Return the [x, y] coordinate for the center point of the cell that contains the specified text.  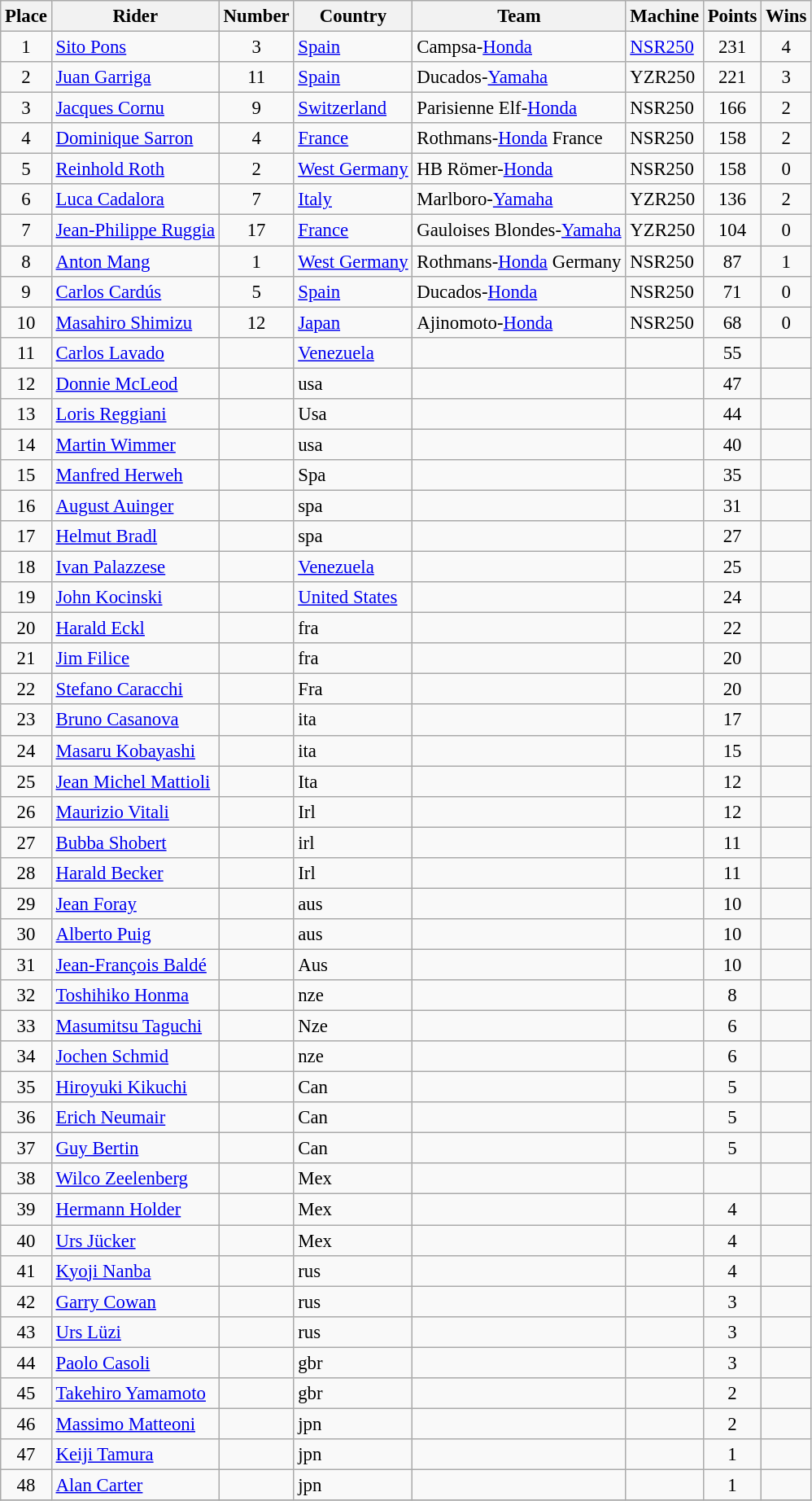
16 [26, 505]
Sito Pons [135, 47]
23 [26, 720]
221 [732, 77]
Luca Cadalora [135, 199]
Keiji Tamura [135, 1455]
Jacques Cornu [135, 108]
Parisienne Elf-Honda [519, 108]
Urs Jücker [135, 1241]
Gauloises Blondes-Yamaha [519, 230]
Wilco Zeelenberg [135, 1179]
Rothmans-Honda France [519, 138]
29 [26, 904]
Campsa-Honda [519, 47]
Kyoji Nanba [135, 1271]
Massimo Matteoni [135, 1424]
Dominique Sarron [135, 138]
Stefano Caracchi [135, 689]
Team [519, 16]
Hiroyuki Kikuchi [135, 1087]
19 [26, 597]
13 [26, 414]
Usa [353, 414]
Italy [353, 199]
14 [26, 444]
Number [256, 16]
45 [26, 1394]
Marlboro-Yamaha [519, 199]
Points [732, 16]
231 [732, 47]
Aus [353, 965]
Jochen Schmid [135, 1057]
John Kocinski [135, 597]
Rothmans-Honda Germany [519, 261]
HB Römer-Honda [519, 169]
Rider [135, 16]
18 [26, 567]
Switzerland [353, 108]
38 [26, 1179]
Bubba Shobert [135, 842]
Machine [664, 16]
Garry Cowan [135, 1302]
United States [353, 597]
Jean Foray [135, 904]
Masahiro Shimizu [135, 322]
Jean Michel Mattioli [135, 781]
Reinhold Roth [135, 169]
Helmut Bradl [135, 536]
Erich Neumair [135, 1118]
Ducados-Yamaha [519, 77]
Carlos Cardús [135, 291]
Guy Bertin [135, 1149]
Fra [353, 689]
68 [732, 322]
34 [26, 1057]
Anton Mang [135, 261]
136 [732, 199]
30 [26, 934]
Manfred Herweh [135, 475]
71 [732, 291]
Jean-François Baldé [135, 965]
Carlos Lavado [135, 352]
Masaru Kobayashi [135, 750]
Masumitsu Taguchi [135, 1026]
28 [26, 873]
Nze [353, 1026]
166 [732, 108]
August Auinger [135, 505]
39 [26, 1210]
Juan Garriga [135, 77]
26 [26, 812]
87 [732, 261]
Jean-Philippe Ruggia [135, 230]
Martin Wimmer [135, 444]
Urs Lüzi [135, 1332]
Takehiro Yamamoto [135, 1394]
Harald Eckl [135, 628]
104 [732, 230]
Alberto Puig [135, 934]
Bruno Casanova [135, 720]
46 [26, 1424]
Hermann Holder [135, 1210]
Jim Filice [135, 659]
55 [732, 352]
Loris Reggiani [135, 414]
37 [26, 1149]
Harald Becker [135, 873]
Spa [353, 475]
41 [26, 1271]
irl [353, 842]
42 [26, 1302]
Ita [353, 781]
48 [26, 1485]
43 [26, 1332]
Donnie McLeod [135, 383]
Wins [786, 16]
Ajinomoto-Honda [519, 322]
36 [26, 1118]
21 [26, 659]
Alan Carter [135, 1485]
Japan [353, 322]
Ducados-Honda [519, 291]
Country [353, 16]
Maurizio Vitali [135, 812]
33 [26, 1026]
Toshihiko Honma [135, 996]
32 [26, 996]
Place [26, 16]
Paolo Casoli [135, 1363]
Ivan Palazzese [135, 567]
